Return [x, y] of the center of cell containing provided text 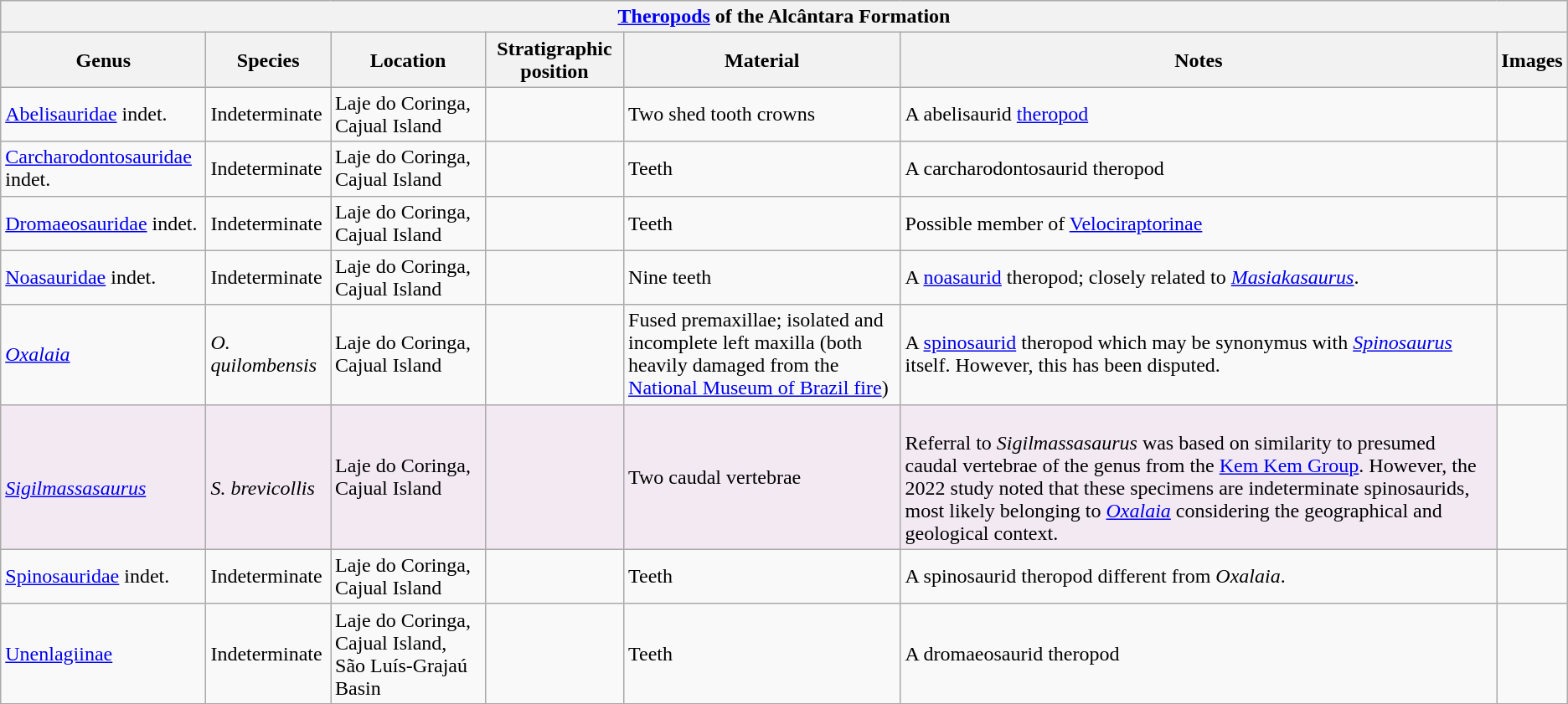
Stratigraphic position [554, 60]
Fused premaxillae; isolated and incomplete left maxilla (both heavily damaged from the National Museum of Brazil fire) [762, 355]
Location [409, 60]
Oxalaia [104, 355]
Genus [104, 60]
Species [268, 60]
Material [762, 60]
Two shed tooth crowns [762, 114]
Images [1532, 60]
Nine teeth [762, 278]
A spinosaurid theropod different from Oxalaia. [1199, 576]
Unenlagiinae [104, 653]
A dromaeosaurid theropod [1199, 653]
S. brevicollis [268, 477]
Theropods of the Alcântara Formation [784, 17]
Notes [1199, 60]
Abelisauridae indet. [104, 114]
A abelisaurid theropod [1199, 114]
Possible member of Velociraptorinae [1199, 223]
Spinosauridae indet. [104, 576]
A noasaurid theropod; closely related to Masiakasaurus. [1199, 278]
Carcharodontosauridae indet. [104, 169]
A carcharodontosaurid theropod [1199, 169]
Noasauridae indet. [104, 278]
O. quilombensis [268, 355]
Dromaeosauridae indet. [104, 223]
Laje do Coringa, Cajual Island, São Luís-Grajaú Basin [409, 653]
Two caudal vertebrae [762, 477]
Sigilmassasaurus [104, 477]
A spinosaurid theropod which may be synonymus with Spinosaurus itself. However, this has been disputed. [1199, 355]
